Detect which cell encompasses the target text, then output its [X, Y] center coordinate. 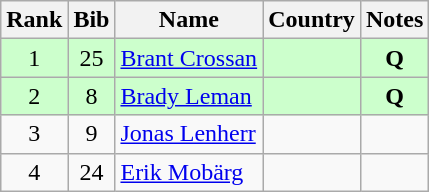
Brant Crossan [189, 58]
4 [34, 172]
2 [34, 96]
Brady Leman [189, 96]
24 [92, 172]
Bib [92, 20]
Notes [394, 20]
Country [312, 20]
25 [92, 58]
3 [34, 134]
Erik Mobärg [189, 172]
Name [189, 20]
Jonas Lenherr [189, 134]
1 [34, 58]
Rank [34, 20]
8 [92, 96]
9 [92, 134]
